Identify which cell holds the provided text, then report its [X, Y] central coordinate. 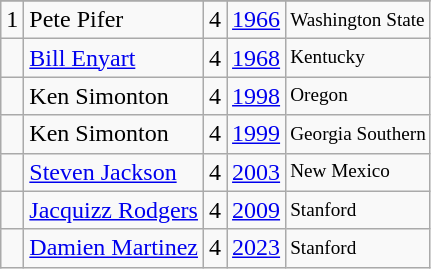
1 [12, 20]
1999 [256, 134]
Georgia Southern [358, 134]
Damien Martinez [114, 248]
New Mexico [358, 172]
2003 [256, 172]
1968 [256, 58]
Steven Jackson [114, 172]
Oregon [358, 96]
1966 [256, 20]
Bill Enyart [114, 58]
Pete Pifer [114, 20]
Washington State [358, 20]
2023 [256, 248]
2009 [256, 210]
Kentucky [358, 58]
Jacquizz Rodgers [114, 210]
1998 [256, 96]
